Provide the (x, y) coordinate of the cell's center where the given text is located.  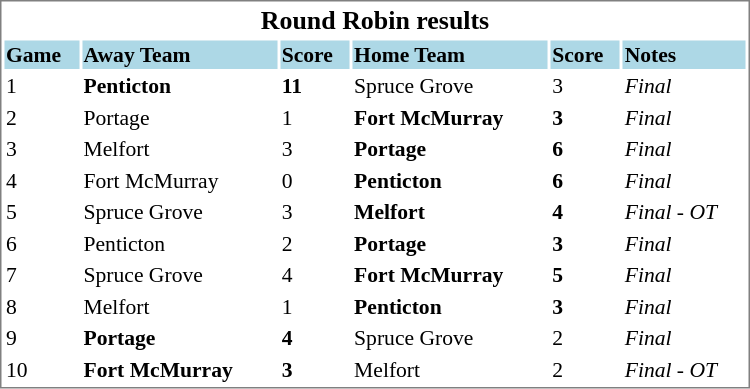
10 (42, 370)
Round Robin results (374, 20)
Game (42, 54)
0 (314, 180)
7 (42, 275)
Notes (684, 54)
Away Team (180, 54)
11 (314, 86)
8 (42, 306)
Home Team (450, 54)
9 (42, 338)
